Find where the given text appears and provide that cell's center as (x, y) coordinate. 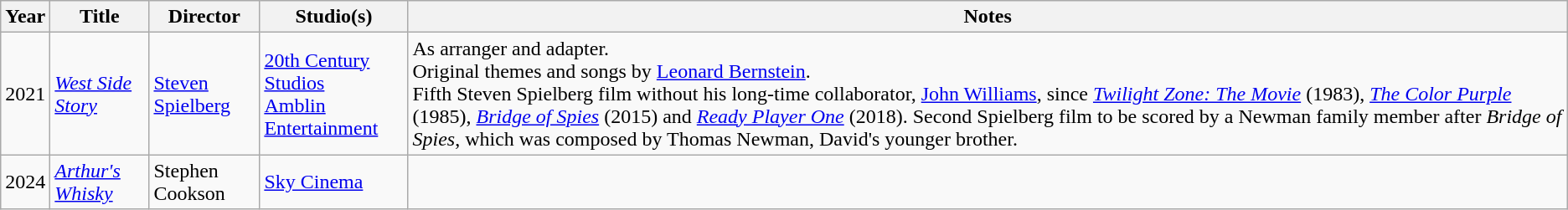
Notes (988, 17)
20th Century StudiosAmblin Entertainment (333, 94)
Director (204, 17)
Stephen Cookson (204, 182)
Steven Spielberg (204, 94)
Title (100, 17)
West Side Story (100, 94)
Studio(s) (333, 17)
Year (25, 17)
Sky Cinema (333, 182)
2021 (25, 94)
2024 (25, 182)
Arthur's Whisky (100, 182)
